Locate the cell with the specified text and output its (X, Y) center coordinate. 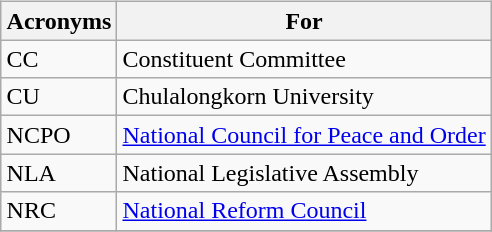
National Reform Council (304, 211)
NLA (59, 173)
NCPO (59, 135)
NRC (59, 211)
Acronyms (59, 21)
National Council for Peace and Order (304, 135)
CU (59, 97)
Chulalongkorn University (304, 97)
For (304, 21)
CC (59, 59)
National Legislative Assembly (304, 173)
Constituent Committee (304, 59)
